From the cell containing the given text, extract its center point as (x, y) coordinate. 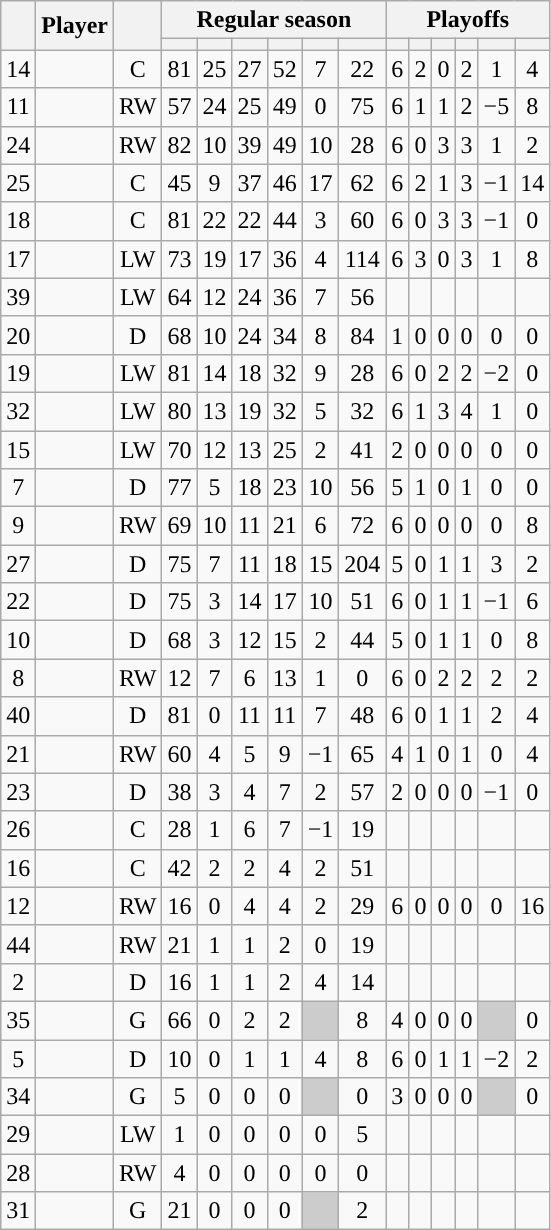
72 (362, 526)
40 (18, 716)
35 (18, 1020)
Playoffs (468, 20)
46 (284, 183)
66 (180, 1020)
114 (362, 259)
41 (362, 449)
31 (18, 1211)
77 (180, 488)
70 (180, 449)
73 (180, 259)
52 (284, 69)
Player (75, 26)
204 (362, 564)
45 (180, 183)
82 (180, 145)
Regular season (274, 20)
−5 (496, 107)
26 (18, 830)
20 (18, 335)
69 (180, 526)
84 (362, 335)
42 (180, 868)
62 (362, 183)
38 (180, 792)
64 (180, 297)
80 (180, 411)
37 (250, 183)
65 (362, 754)
48 (362, 716)
